Provide the [x, y] coordinate of the cell's center where the given text is located.  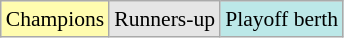
Playoff berth [282, 19]
Champions [55, 19]
Runners-up [164, 19]
